Pinpoint the cell where the given text exists, returning its [x, y] midpoint coordinate. 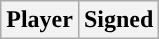
Signed [118, 20]
Player [40, 20]
